Return the [X, Y] coordinate for the center point of the cell that contains the specified text.  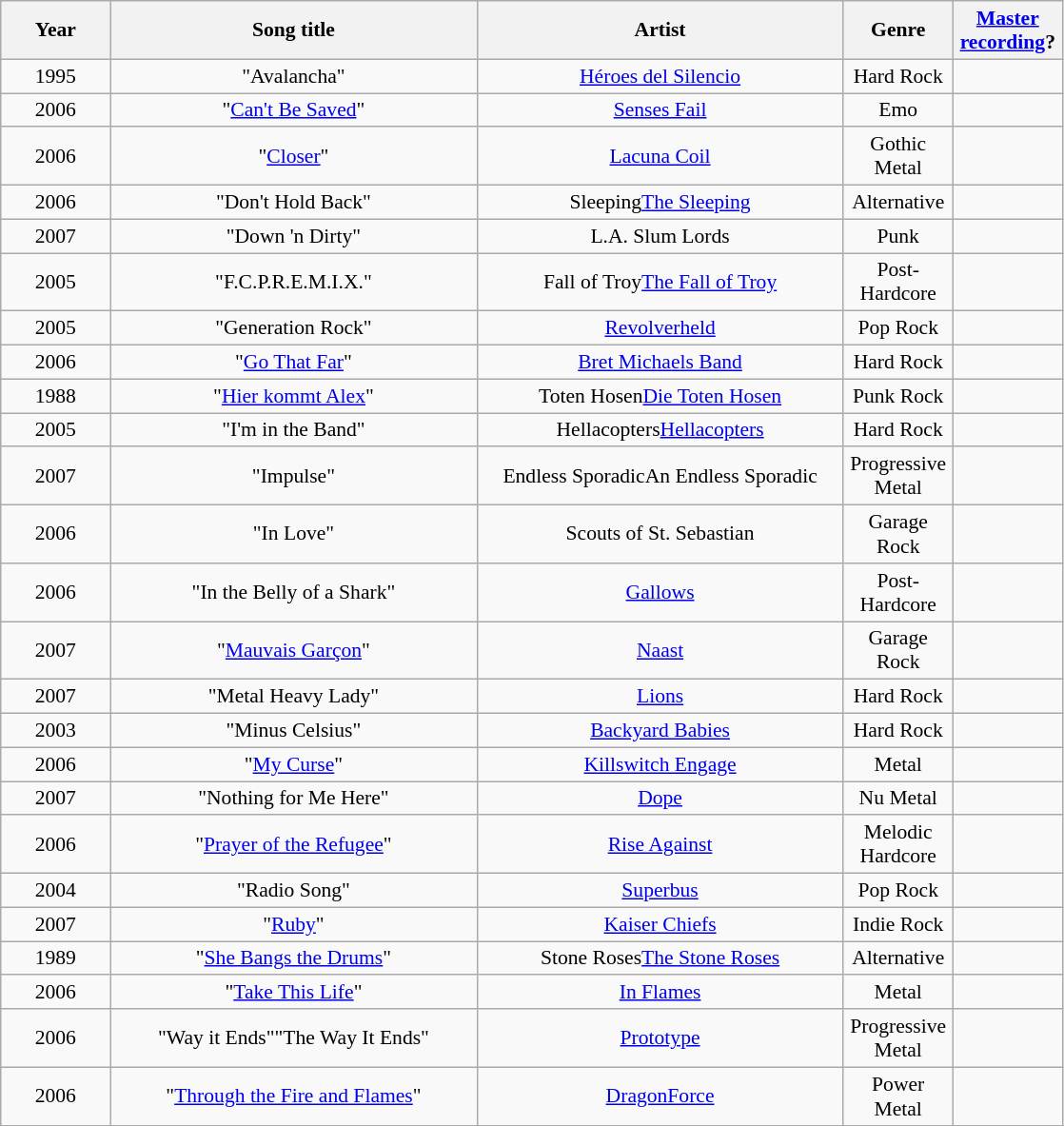
Gallows [660, 592]
Year [55, 30]
"Metal Heavy Lady" [293, 697]
"Minus Celsius" [293, 731]
Superbus [660, 891]
"Ruby" [293, 924]
Melodic Hardcore [898, 845]
"In the Belly of a Shark" [293, 592]
"She Bangs the Drums" [293, 958]
DragonForce [660, 1096]
"In Love" [293, 535]
Endless SporadicAn Endless Sporadic [660, 476]
Kaiser Chiefs [660, 924]
Stone RosesThe Stone Roses [660, 958]
"I'm in the Band" [293, 430]
Artist [660, 30]
"Go That Far" [293, 363]
Punk Rock [898, 396]
1989 [55, 958]
"Impulse" [293, 476]
"Prayer of the Refugee" [293, 845]
2003 [55, 731]
1995 [55, 76]
Lions [660, 697]
HellacoptersHellacopters [660, 430]
"Don't Hold Back" [293, 203]
Punk [898, 236]
Prototype [660, 1037]
Scouts of St. Sebastian [660, 535]
Senses Fail [660, 110]
"Take This Life" [293, 993]
"F.C.P.R.E.M.I.X." [293, 282]
Héroes del Silencio [660, 76]
Rise Against [660, 845]
L.A. Slum Lords [660, 236]
"Radio Song" [293, 891]
Backyard Babies [660, 731]
"Can't Be Saved" [293, 110]
Genre [898, 30]
Bret Michaels Band [660, 363]
Song title [293, 30]
1988 [55, 396]
In Flames [660, 993]
Revolverheld [660, 328]
"Through the Fire and Flames" [293, 1096]
"Mauvais Garçon" [293, 651]
Indie Rock [898, 924]
"Avalancha" [293, 76]
"Generation Rock" [293, 328]
Dope [660, 799]
Naast [660, 651]
Power Metal [898, 1096]
"Down 'n Dirty" [293, 236]
SleepingThe Sleeping [660, 203]
Gothic Metal [898, 156]
Nu Metal [898, 799]
"Nothing for Me Here" [293, 799]
Killswitch Engage [660, 764]
"Closer" [293, 156]
Lacuna Coil [660, 156]
2004 [55, 891]
Emo [898, 110]
Toten HosenDie Toten Hosen [660, 396]
Fall of TroyThe Fall of Troy [660, 282]
"Way it Ends""The Way It Ends" [293, 1037]
"My Curse" [293, 764]
Master recording? [1007, 30]
"Hier kommt Alex" [293, 396]
